Return the (x, y) coordinate for the center point of the cell that contains the specified text.  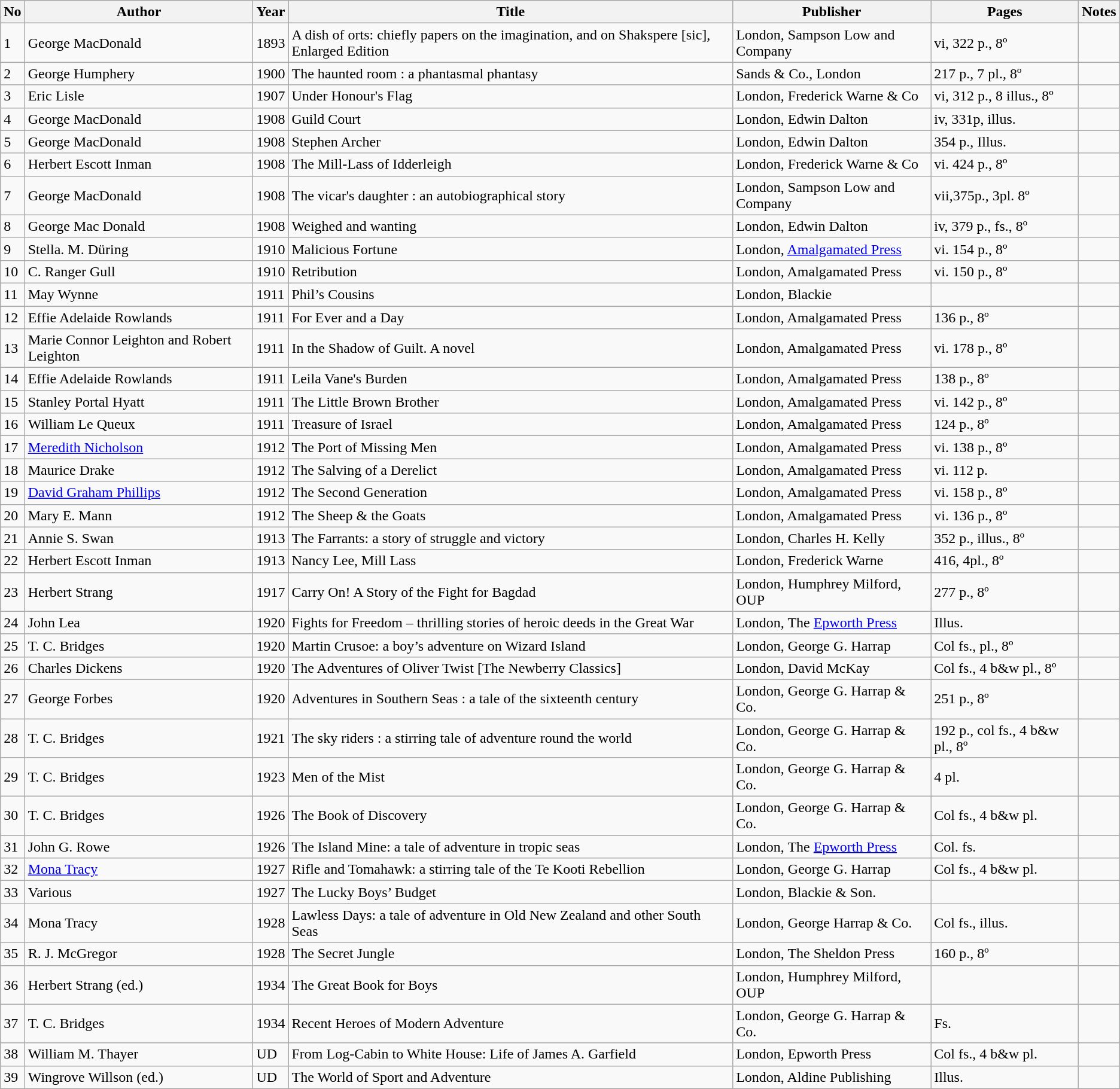
27 (13, 698)
In the Shadow of Guilt. A novel (511, 348)
217 p., 7 pl., 8º (1005, 74)
William Le Queux (139, 425)
Title (511, 12)
38 (13, 1054)
vi. 112 p. (1005, 470)
From Log-Cabin to White House: Life of James A. Garfield (511, 1054)
vi. 158 p., 8º (1005, 493)
vi. 178 p., 8º (1005, 348)
352 p., illus., 8º (1005, 538)
26 (13, 668)
9 (13, 249)
Guild Court (511, 119)
vii,375p., 3pl. 8º (1005, 195)
138 p., 8º (1005, 379)
Recent Heroes of Modern Adventure (511, 1024)
36 (13, 984)
11 (13, 294)
May Wynne (139, 294)
The Secret Jungle (511, 954)
24 (13, 623)
Notes (1099, 12)
16 (13, 425)
London, Blackie (832, 294)
Various (139, 892)
C. Ranger Gull (139, 272)
John Lea (139, 623)
22 (13, 561)
1923 (270, 777)
London, Charles H. Kelly (832, 538)
Phil’s Cousins (511, 294)
Year (270, 12)
The Little Brown Brother (511, 402)
20 (13, 515)
The Lucky Boys’ Budget (511, 892)
George Humphery (139, 74)
vi. 136 p., 8º (1005, 515)
The Second Generation (511, 493)
Herbert Strang (ed.) (139, 984)
1921 (270, 738)
136 p., 8º (1005, 318)
3 (13, 96)
The Adventures of Oliver Twist [The Newberry Classics] (511, 668)
vi, 312 p., 8 illus., 8º (1005, 96)
25 (13, 645)
7 (13, 195)
19 (13, 493)
18 (13, 470)
Treasure of Israel (511, 425)
The haunted room : a phantasmal phantasy (511, 74)
vi. 142 p., 8º (1005, 402)
The Island Mine: a tale of adventure in tropic seas (511, 847)
The Port of Missing Men (511, 447)
Men of the Mist (511, 777)
London, George Harrap & Co. (832, 923)
London, Frederick Warne (832, 561)
London, Epworth Press (832, 1054)
251 p., 8º (1005, 698)
31 (13, 847)
Annie S. Swan (139, 538)
416, 4pl., 8º (1005, 561)
William M. Thayer (139, 1054)
Wingrove Willson (ed.) (139, 1077)
For Ever and a Day (511, 318)
1 (13, 43)
Lawless Days: a tale of adventure in Old New Zealand and other South Seas (511, 923)
277 p., 8º (1005, 592)
The Book of Discovery (511, 816)
London, Aldine Publishing (832, 1077)
Col. fs. (1005, 847)
Weighed and wanting (511, 226)
Carry On! A Story of the Fight for Bagdad (511, 592)
The sky riders : a stirring tale of adventure round the world (511, 738)
Sands & Co., London (832, 74)
iv, 379 p., fs., 8º (1005, 226)
4 pl. (1005, 777)
George Mac Donald (139, 226)
The Great Book for Boys (511, 984)
6 (13, 164)
1917 (270, 592)
Stella. M. Düring (139, 249)
vi. 138 p., 8º (1005, 447)
39 (13, 1077)
8 (13, 226)
2 (13, 74)
London, Blackie & Son. (832, 892)
Fs. (1005, 1024)
1907 (270, 96)
George Forbes (139, 698)
John G. Rowe (139, 847)
5 (13, 142)
Charles Dickens (139, 668)
No (13, 12)
Herbert Strang (139, 592)
The Farrants: a story of struggle and victory (511, 538)
354 p., Illus. (1005, 142)
R. J. McGregor (139, 954)
Leila Vane's Burden (511, 379)
iv, 331p, illus. (1005, 119)
David Graham Phillips (139, 493)
Mary E. Mann (139, 515)
London, The Sheldon Press (832, 954)
Publisher (832, 12)
vi. 154 p., 8º (1005, 249)
Pages (1005, 12)
15 (13, 402)
vi. 424 p., 8º (1005, 164)
37 (13, 1024)
4 (13, 119)
124 p., 8º (1005, 425)
14 (13, 379)
vi. 150 p., 8º (1005, 272)
29 (13, 777)
A dish of orts: chiefly papers on the imagination, and on Shakspere [sic], Enlarged Edition (511, 43)
1893 (270, 43)
The Mill-Lass of Idderleigh (511, 164)
Col fs., 4 b&w pl., 8º (1005, 668)
23 (13, 592)
Rifle and Tomahawk: a stirring tale of the Te Kooti Rebellion (511, 870)
Eric Lisle (139, 96)
The Salving of a Derelict (511, 470)
Adventures in Southern Seas : a tale of the sixteenth century (511, 698)
21 (13, 538)
Stephen Archer (511, 142)
Col fs., pl., 8º (1005, 645)
Marie Connor Leighton and Robert Leighton (139, 348)
12 (13, 318)
The World of Sport and Adventure (511, 1077)
Nancy Lee, Mill Lass (511, 561)
Martin Crusoe: a boy’s adventure on Wizard Island (511, 645)
Malicious Fortune (511, 249)
32 (13, 870)
17 (13, 447)
vi, 322 p., 8º (1005, 43)
Col fs., illus. (1005, 923)
Under Honour's Flag (511, 96)
1900 (270, 74)
30 (13, 816)
13 (13, 348)
34 (13, 923)
35 (13, 954)
33 (13, 892)
Stanley Portal Hyatt (139, 402)
10 (13, 272)
28 (13, 738)
Retribution (511, 272)
Meredith Nicholson (139, 447)
Fights for Freedom – thrilling stories of heroic deeds in the Great War (511, 623)
Author (139, 12)
160 p., 8º (1005, 954)
Maurice Drake (139, 470)
London, David McKay (832, 668)
The Sheep & the Goats (511, 515)
The vicar's daughter : an autobiographical story (511, 195)
192 p., col fs., 4 b&w pl., 8º (1005, 738)
